Detect which cell encompasses the target text, then output its [X, Y] center coordinate. 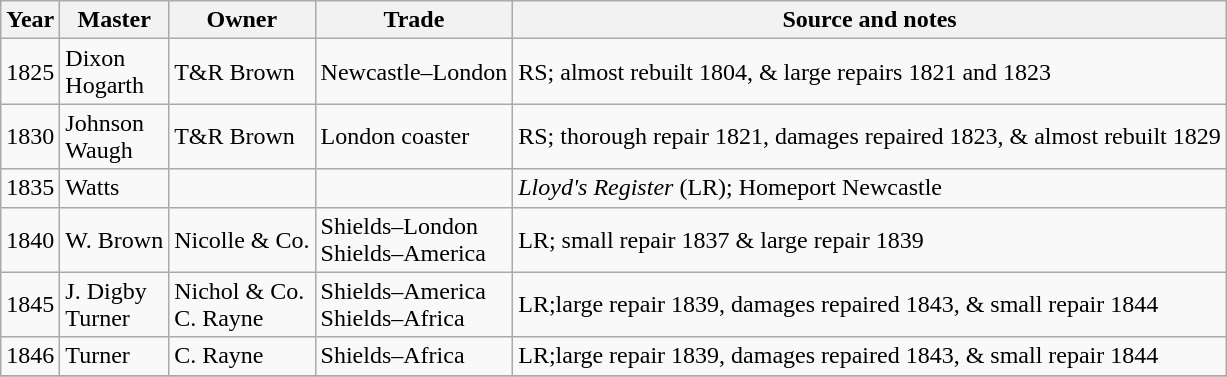
Shields–AmericaShields–Africa [414, 304]
Source and notes [870, 20]
LR; small repair 1837 & large repair 1839 [870, 240]
1825 [30, 72]
W. Brown [114, 240]
London coaster [414, 136]
RS; thorough repair 1821, damages repaired 1823, & almost rebuilt 1829 [870, 136]
Nicolle & Co. [242, 240]
C. Rayne [242, 356]
1845 [30, 304]
DixonHogarth [114, 72]
Trade [414, 20]
Watts [114, 188]
Newcastle–London [414, 72]
1846 [30, 356]
Owner [242, 20]
Turner [114, 356]
Lloyd's Register (LR); Homeport Newcastle [870, 188]
1830 [30, 136]
J. DigbyTurner [114, 304]
RS; almost rebuilt 1804, & large repairs 1821 and 1823 [870, 72]
Shields–LondonShields–America [414, 240]
Nichol & Co.C. Rayne [242, 304]
Shields–Africa [414, 356]
Master [114, 20]
Year [30, 20]
JohnsonWaugh [114, 136]
1835 [30, 188]
1840 [30, 240]
